Return [X, Y] of the center of cell containing provided text 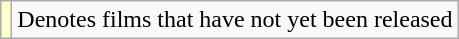
Denotes films that have not yet been released [235, 20]
